Output the [x, y] coordinate of the center of the cell containing the given text.  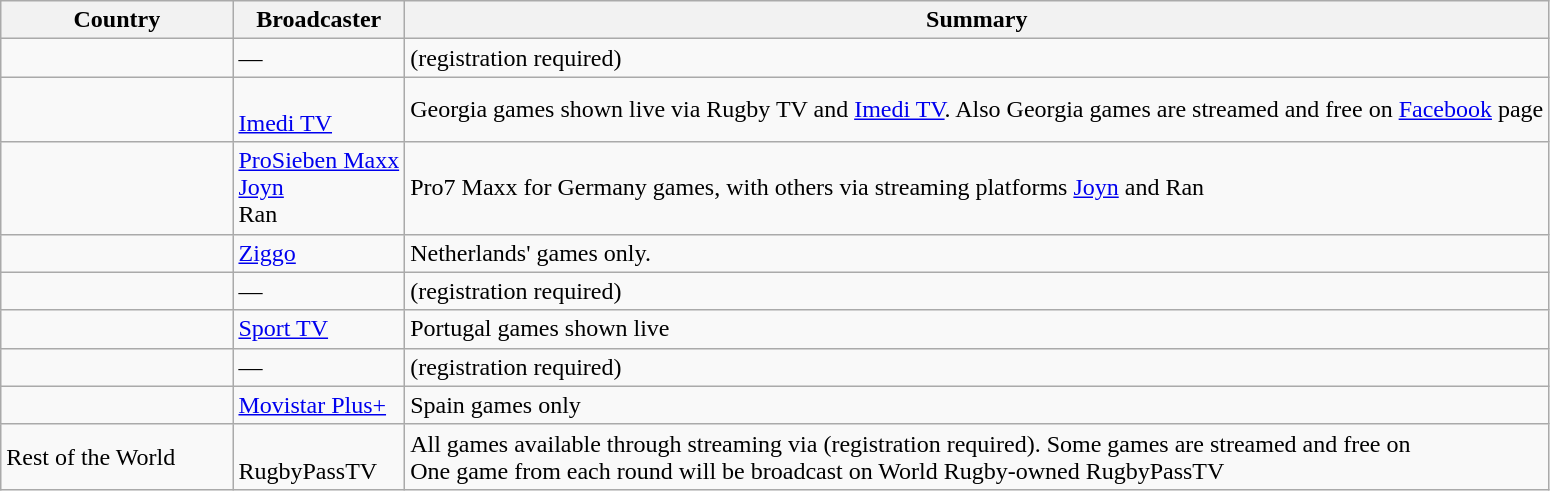
Spain games only [977, 405]
Pro7 Maxx for Germany games, with others via streaming platforms Joyn and Ran [977, 188]
Country [117, 20]
Movistar Plus+ [319, 405]
Imedi TV [319, 110]
Broadcaster [319, 20]
Summary [977, 20]
Sport TV [319, 329]
Portugal games shown live [977, 329]
Georgia games shown live via Rugby TV and Imedi TV. Also Georgia games are streamed and free on Facebook page [977, 110]
ProSieben MaxxJoynRan [319, 188]
RugbyPassTV [319, 456]
Netherlands' games only. [977, 253]
Rest of the World [117, 456]
Ziggo [319, 253]
